For the text-containing cell, return its midpoint in (x, y) coordinate format. 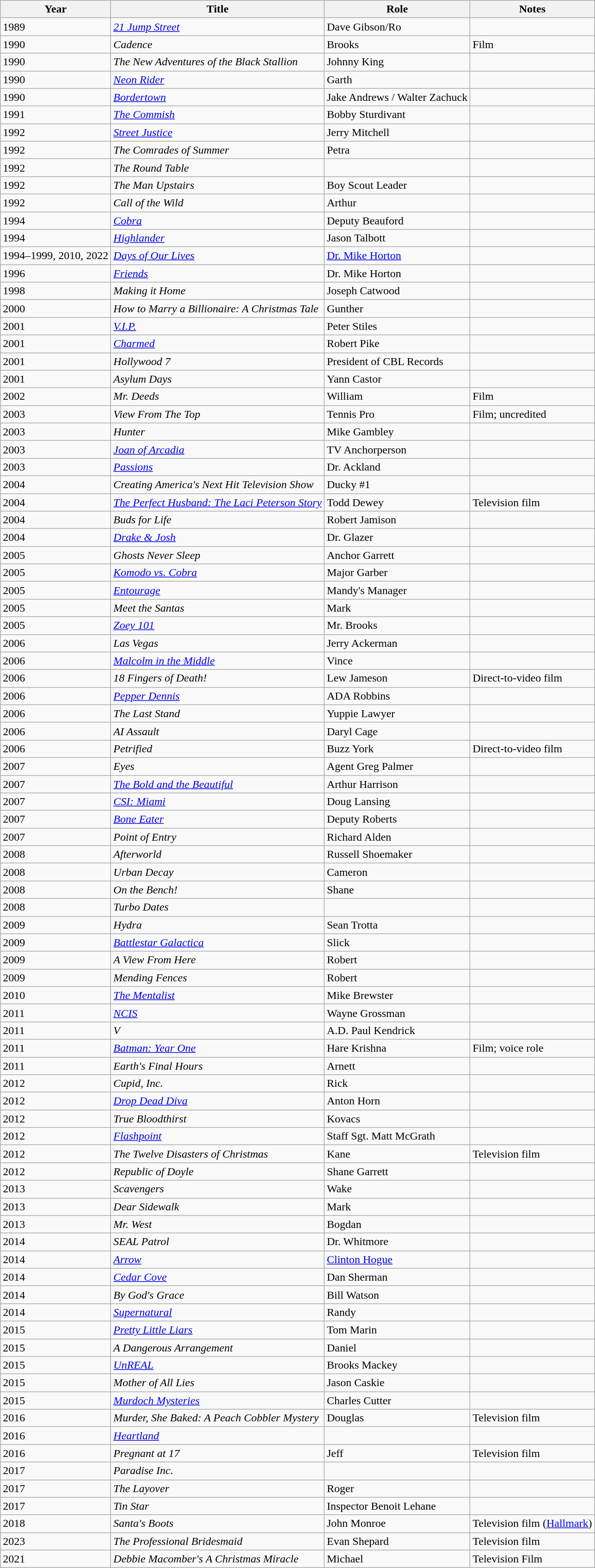
2021 (55, 1559)
The Mentalist (218, 995)
V.I.P. (218, 326)
Jake Andrews / Walter Zachuck (397, 97)
Mr. Brooks (397, 626)
Creating America's Next Hit Television Show (218, 484)
President of CBL Records (397, 361)
Slick (397, 942)
Arthur Harrison (397, 784)
Doug Lansing (397, 802)
1996 (55, 273)
SEAL Patrol (218, 1242)
Batman: Year One (218, 1048)
Pregnant at 17 (218, 1453)
Zoey 101 (218, 626)
AI Assault (218, 731)
Robert Pike (397, 344)
Mr. West (218, 1224)
Battlestar Galactica (218, 942)
Mike Gambley (397, 432)
The Layover (218, 1488)
Yann Castor (397, 379)
True Bloodthirst (218, 1119)
Mother of All Lies (218, 1383)
Passions (218, 467)
Mandy's Manager (397, 590)
Shane Garrett (397, 1171)
Bordertown (218, 97)
1989 (55, 27)
Heartland (218, 1436)
The Bold and the Beautiful (218, 784)
Paradise Inc. (218, 1471)
Tennis Pro (397, 414)
Hunter (218, 432)
The Professional Bridesmaid (218, 1541)
Television Film (533, 1559)
Jeff (397, 1453)
Bill Watson (397, 1295)
Komodo vs. Cobra (218, 573)
2000 (55, 309)
Drake & Josh (218, 538)
2010 (55, 995)
Yuppie Lawyer (397, 713)
Jason Talbott (397, 238)
Jason Caskie (397, 1383)
Hollywood 7 (218, 361)
Shane (397, 890)
Roger (397, 1488)
Randy (397, 1312)
TV Anchorperson (397, 449)
Anton Horn (397, 1101)
Drop Dead Diva (218, 1101)
21 Jump Street (218, 27)
Michael (397, 1559)
Bogdan (397, 1224)
A Dangerous Arrangement (218, 1348)
Pretty Little Liars (218, 1330)
The New Adventures of the Black Stallion (218, 62)
Evan Shepard (397, 1541)
Agent Greg Palmer (397, 766)
Debbie Macomber's A Christmas Miracle (218, 1559)
The Last Stand (218, 713)
Meet the Santas (218, 608)
Hydra (218, 925)
Dr. Ackland (397, 467)
Santa's Boots (218, 1524)
Film; voice role (533, 1048)
CSI: Miami (218, 802)
Street Justice (218, 132)
The Commish (218, 115)
John Monroe (397, 1524)
Neon Rider (218, 80)
The Perfect Husband: The Laci Peterson Story (218, 502)
Dave Gibson/Ro (397, 27)
1994–1999, 2010, 2022 (55, 256)
1998 (55, 291)
Hare Krishna (397, 1048)
On the Bench! (218, 890)
Mending Fences (218, 978)
Film; uncredited (533, 414)
Turbo Dates (218, 907)
Cameron (397, 872)
18 Fingers of Death! (218, 678)
Jerry Mitchell (397, 132)
Johnny King (397, 62)
Arnett (397, 1066)
Murdoch Mysteries (218, 1401)
Cobra (218, 221)
Todd Dewey (397, 502)
Dan Sherman (397, 1277)
Wayne Grossman (397, 1013)
Gunther (397, 309)
Dear Sidewalk (218, 1207)
Dr. Glazer (397, 538)
Mike Brewster (397, 995)
Dr. Whitmore (397, 1242)
Flashpoint (218, 1136)
By God's Grace (218, 1295)
Malcolm in the Middle (218, 661)
Mr. Deeds (218, 397)
Wake (397, 1189)
Arrow (218, 1259)
Television film (Hallmark) (533, 1524)
Brooks Mackey (397, 1365)
Cedar Cove (218, 1277)
Jerry Ackerman (397, 643)
Cadence (218, 44)
The Twelve Disasters of Christmas (218, 1154)
Lew Jameson (397, 678)
Petra (397, 150)
Title (218, 9)
A View From Here (218, 960)
Vince (397, 661)
Murder, She Baked: A Peach Cobbler Mystery (218, 1418)
Charles Cutter (397, 1401)
Deputy Beauford (397, 221)
Inspector Benoit Lehane (397, 1506)
Bone Eater (218, 819)
UnREAL (218, 1365)
Asylum Days (218, 379)
Call of the Wild (218, 203)
Boy Scout Leader (397, 185)
Bobby Sturdivant (397, 115)
Clinton Hogue (397, 1259)
Ghosts Never Sleep (218, 555)
Deputy Roberts (397, 819)
William (397, 397)
Republic of Doyle (218, 1171)
Tom Marin (397, 1330)
Days of Our Lives (218, 256)
1991 (55, 115)
Kovacs (397, 1119)
Staff Sgt. Matt McGrath (397, 1136)
The Round Table (218, 167)
Las Vegas (218, 643)
Richard Alden (397, 837)
Tin Star (218, 1506)
Notes (533, 9)
Daryl Cage (397, 731)
Major Garber (397, 573)
Highlander (218, 238)
Scavengers (218, 1189)
Buds for Life (218, 520)
V (218, 1030)
Ducky #1 (397, 484)
Daniel (397, 1348)
2023 (55, 1541)
Buzz York (397, 749)
Afterworld (218, 855)
Brooks (397, 44)
Cupid, Inc. (218, 1084)
Earth's Final Hours (218, 1066)
Sean Trotta (397, 925)
Rick (397, 1084)
The Man Upstairs (218, 185)
Point of Entry (218, 837)
Douglas (397, 1418)
2018 (55, 1524)
Joseph Catwood (397, 291)
2002 (55, 397)
Kane (397, 1154)
Role (397, 9)
Garth (397, 80)
Pepper Dennis (218, 696)
Year (55, 9)
Supernatural (218, 1312)
Making it Home (218, 291)
Friends (218, 273)
Peter Stiles (397, 326)
ADA Robbins (397, 696)
Russell Shoemaker (397, 855)
Entourage (218, 590)
Robert Jamison (397, 520)
Petrified (218, 749)
View From The Top (218, 414)
A.D. Paul Kendrick (397, 1030)
Charmed (218, 344)
Arthur (397, 203)
Urban Decay (218, 872)
NCIS (218, 1013)
Joan of Arcadia (218, 449)
The Comrades of Summer (218, 150)
Eyes (218, 766)
Anchor Garrett (397, 555)
How to Marry a Billionaire: A Christmas Tale (218, 309)
